Find where the given text appears and provide that cell's center as [x, y] coordinate. 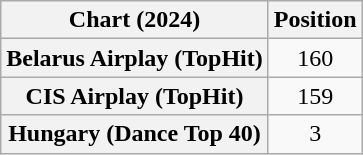
Chart (2024) [135, 20]
3 [315, 134]
160 [315, 58]
CIS Airplay (TopHit) [135, 96]
Belarus Airplay (TopHit) [135, 58]
159 [315, 96]
Hungary (Dance Top 40) [135, 134]
Position [315, 20]
